Extract the (x, y) coordinate from the center of the cell holding the provided text.  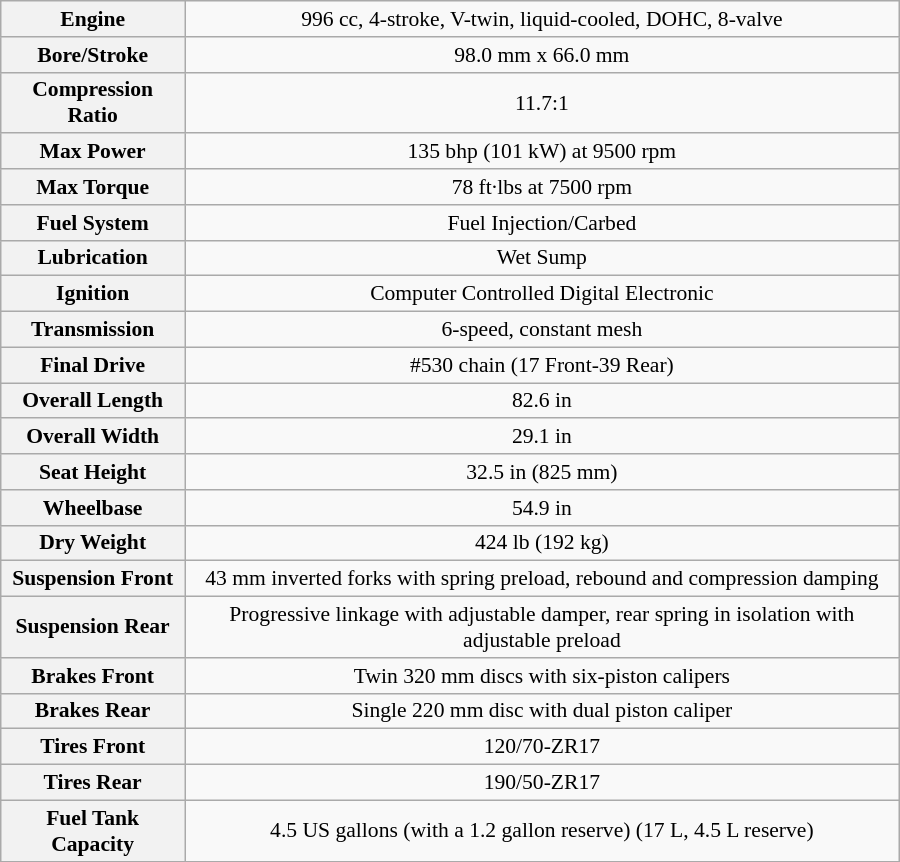
43 mm inverted forks with spring preload, rebound and compression damping (542, 579)
29.1 in (542, 437)
120/70-ZR17 (542, 747)
Single 220 mm disc with dual piston caliper (542, 711)
Max Torque (93, 187)
Dry Weight (93, 543)
Fuel Tank Capacity (93, 830)
32.5 in (825 mm) (542, 472)
82.6 in (542, 401)
6-speed, constant mesh (542, 330)
78 ft·lbs at 7500 rpm (542, 187)
Ignition (93, 294)
Compression Ratio (93, 102)
424 lb (192 kg) (542, 543)
Suspension Front (93, 579)
98.0 mm x 66.0 mm (542, 55)
Progressive linkage with adjustable damper, rear spring in isolation with adjustable preload (542, 628)
Bore/Stroke (93, 55)
Transmission (93, 330)
Computer Controlled Digital Electronic (542, 294)
996 cc, 4-stroke, V-twin, liquid-cooled, DOHC, 8-valve (542, 19)
#530 chain (17 Front-39 Rear) (542, 365)
Brakes Rear (93, 711)
Fuel System (93, 223)
Brakes Front (93, 676)
Tires Front (93, 747)
Seat Height (93, 472)
Fuel Injection/Carbed (542, 223)
Max Power (93, 152)
Tires Rear (93, 783)
Final Drive (93, 365)
Suspension Rear (93, 628)
Overall Width (93, 437)
Wet Sump (542, 258)
Engine (93, 19)
54.9 in (542, 508)
4.5 US gallons (with a 1.2 gallon reserve) (17 L, 4.5 L reserve) (542, 830)
190/50-ZR17 (542, 783)
11.7:1 (542, 102)
135 bhp (101 kW) at 9500 rpm (542, 152)
Overall Length (93, 401)
Twin 320 mm discs with six-piston calipers (542, 676)
Lubrication (93, 258)
Wheelbase (93, 508)
